Capture the cell that displays the provided text and extract its (x, y) central coordinate. 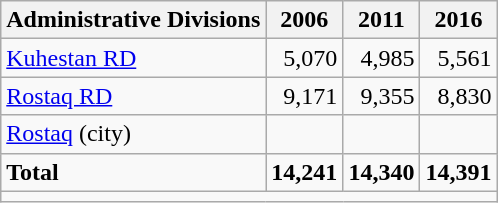
Rostaq RD (134, 96)
5,561 (458, 58)
9,171 (304, 96)
14,340 (382, 172)
4,985 (382, 58)
2016 (458, 20)
5,070 (304, 58)
Administrative Divisions (134, 20)
2011 (382, 20)
9,355 (382, 96)
Total (134, 172)
Kuhestan RD (134, 58)
8,830 (458, 96)
2006 (304, 20)
14,391 (458, 172)
14,241 (304, 172)
Rostaq (city) (134, 134)
